Provide the [x, y] coordinate of the cell's center where the given text is located.  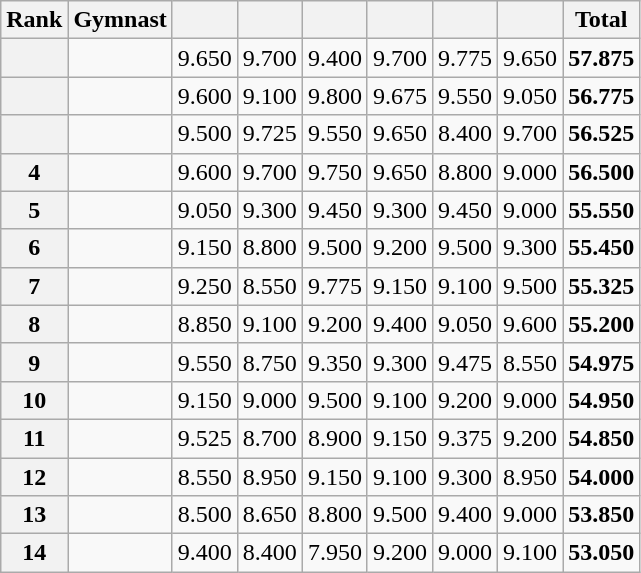
8.750 [270, 362]
9.350 [334, 362]
9.525 [204, 438]
4 [34, 172]
55.200 [602, 324]
9.800 [334, 96]
56.500 [602, 172]
53.850 [602, 515]
Total [602, 20]
12 [34, 477]
Rank [34, 20]
9.725 [270, 134]
54.850 [602, 438]
Gymnast [120, 20]
9.675 [400, 96]
8.700 [270, 438]
53.050 [602, 553]
9.250 [204, 286]
8.900 [334, 438]
13 [34, 515]
11 [34, 438]
7.950 [334, 553]
9.750 [334, 172]
55.325 [602, 286]
8 [34, 324]
6 [34, 248]
56.775 [602, 96]
8.500 [204, 515]
55.450 [602, 248]
8.650 [270, 515]
7 [34, 286]
5 [34, 210]
10 [34, 400]
56.525 [602, 134]
54.950 [602, 400]
14 [34, 553]
54.000 [602, 477]
9.375 [466, 438]
57.875 [602, 58]
55.550 [602, 210]
9.475 [466, 362]
9 [34, 362]
8.850 [204, 324]
54.975 [602, 362]
